Return the [X, Y] coordinate for the center point of the cell that contains the specified text.  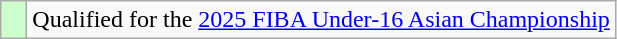
Qualified for the 2025 FIBA Under-16 Asian Championship [322, 20]
